Scan for the cell matching the given text and deliver its [x, y] coordinate at center. 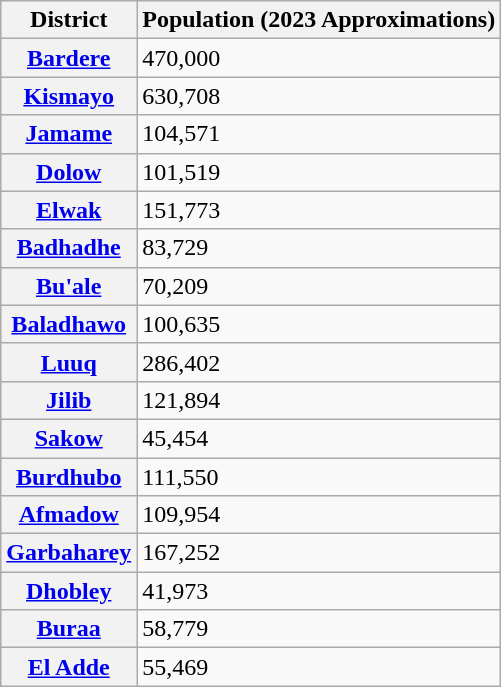
Luuq [69, 362]
83,729 [319, 248]
El Adde [69, 667]
286,402 [319, 362]
58,779 [319, 629]
District [69, 20]
Badhadhe [69, 248]
55,469 [319, 667]
Population (2023 Approximations) [319, 20]
167,252 [319, 553]
Dolow [69, 172]
Bu'ale [69, 286]
Jamame [69, 134]
121,894 [319, 400]
45,454 [319, 438]
Elwak [69, 210]
Baladhawo [69, 324]
Jilib [69, 400]
70,209 [319, 286]
Kismayo [69, 96]
470,000 [319, 58]
Dhobley [69, 591]
630,708 [319, 96]
Buraa [69, 629]
Afmadow [69, 515]
151,773 [319, 210]
100,635 [319, 324]
Sakow [69, 438]
Garbaharey [69, 553]
101,519 [319, 172]
104,571 [319, 134]
Burdhubo [69, 477]
109,954 [319, 515]
41,973 [319, 591]
111,550 [319, 477]
Bardere [69, 58]
